Search for the cell housing the specified text and yield its (x, y) center coordinate. 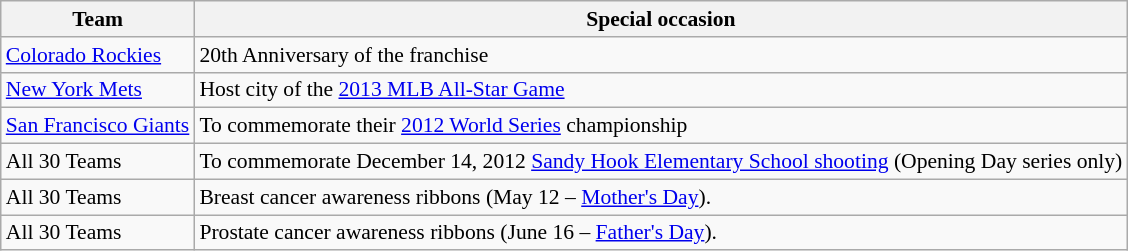
To commemorate their 2012 World Series championship (660, 126)
New York Mets (98, 90)
Host city of the 2013 MLB All-Star Game (660, 90)
San Francisco Giants (98, 126)
Prostate cancer awareness ribbons (June 16 – Father's Day). (660, 233)
To commemorate December 14, 2012 Sandy Hook Elementary School shooting (Opening Day series only) (660, 162)
20th Anniversary of the franchise (660, 55)
Breast cancer awareness ribbons (May 12 – Mother's Day). (660, 197)
Colorado Rockies (98, 55)
Special occasion (660, 19)
Team (98, 19)
